For the text-containing cell, return its midpoint in [X, Y] coordinate format. 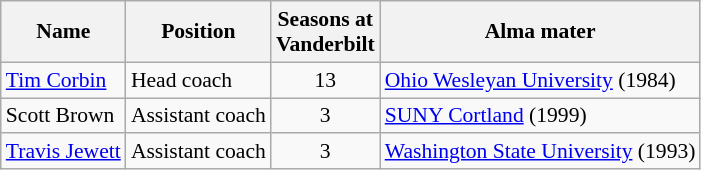
Alma mater [540, 32]
Name [64, 32]
Tim Corbin [64, 80]
Washington State University (1993) [540, 152]
13 [326, 80]
Position [198, 32]
Ohio Wesleyan University (1984) [540, 80]
Scott Brown [64, 116]
Seasons atVanderbilt [326, 32]
Travis Jewett [64, 152]
SUNY Cortland (1999) [540, 116]
Head coach [198, 80]
